Detect which cell encompasses the target text, then output its [x, y] center coordinate. 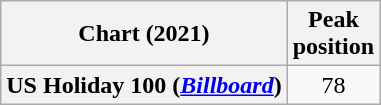
Peakposition [333, 34]
78 [333, 85]
US Holiday 100 (Billboard) [144, 85]
Chart (2021) [144, 34]
